Return the [X, Y] coordinate for the center point of the cell that contains the specified text.  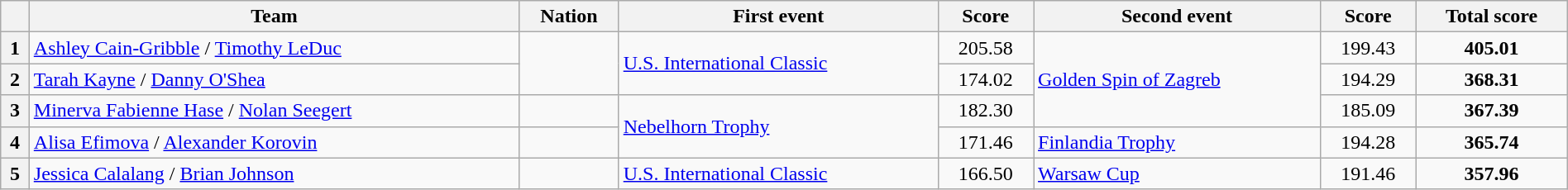
5 [15, 173]
368.31 [1492, 79]
Nebelhorn Trophy [778, 126]
205.58 [986, 48]
Finlandia Trophy [1178, 142]
171.46 [986, 142]
Second event [1178, 17]
4 [15, 142]
First event [778, 17]
185.09 [1368, 111]
Nation [569, 17]
Team [274, 17]
2 [15, 79]
194.28 [1368, 142]
405.01 [1492, 48]
199.43 [1368, 48]
174.02 [986, 79]
Alisa Efimova / Alexander Korovin [274, 142]
1 [15, 48]
357.96 [1492, 173]
194.29 [1368, 79]
365.74 [1492, 142]
Warsaw Cup [1178, 173]
Jessica Calalang / Brian Johnson [274, 173]
Minerva Fabienne Hase / Nolan Seegert [274, 111]
3 [15, 111]
Ashley Cain-Gribble / Timothy LeDuc [274, 48]
182.30 [986, 111]
367.39 [1492, 111]
166.50 [986, 173]
191.46 [1368, 173]
Tarah Kayne / Danny O'Shea [274, 79]
Total score [1492, 17]
Golden Spin of Zagreb [1178, 79]
